Search for the cell housing the specified text and yield its [X, Y] center coordinate. 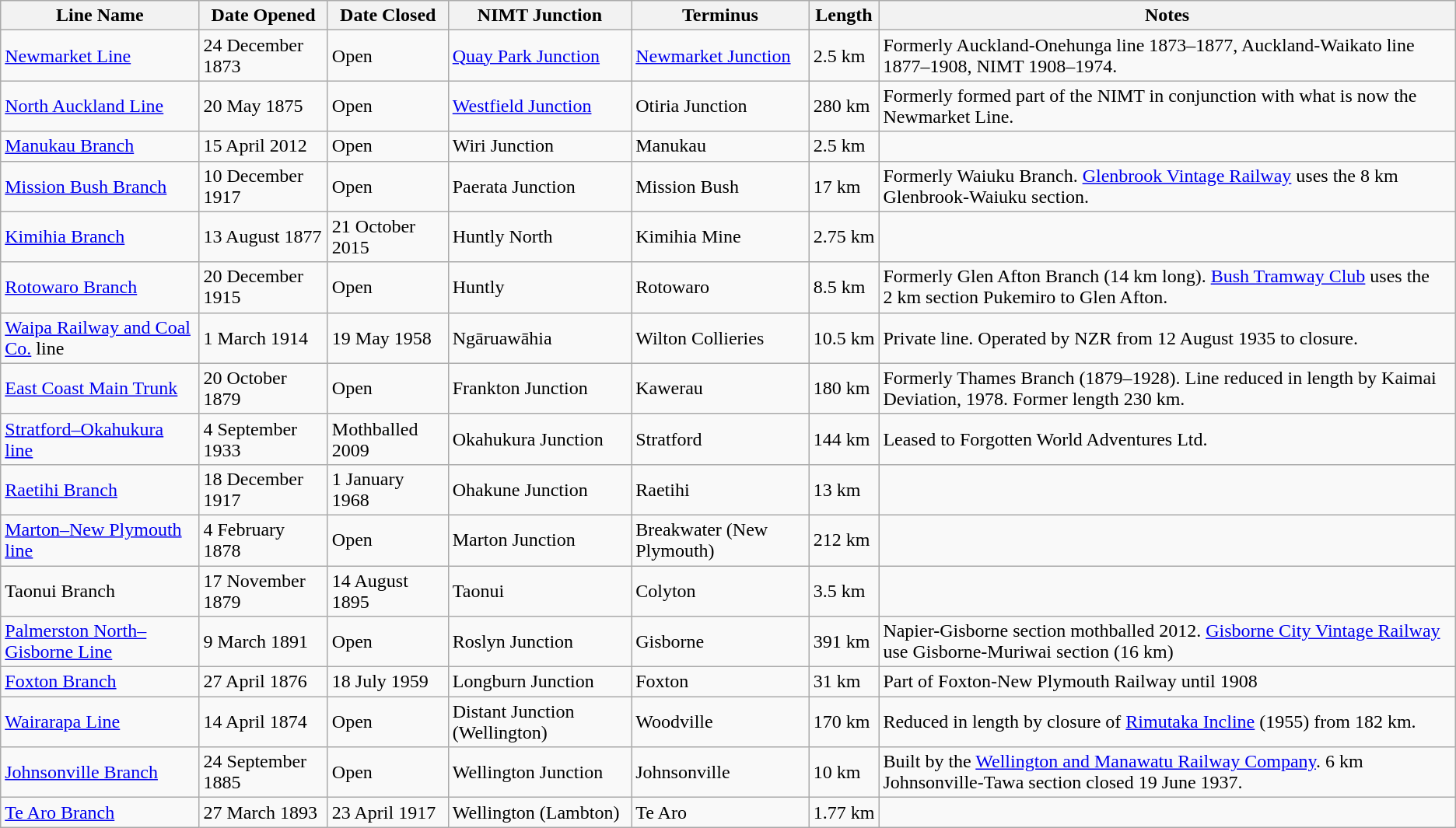
Wellington (Lambton) [540, 812]
31 km [844, 682]
2.75 km [844, 236]
Formerly Auckland-Onehunga line 1873–1877, Auckland-Waikato line 1877–1908, NIMT 1908–1974. [1167, 56]
Marton–New Plymouth line [100, 540]
Foxton [720, 682]
391 km [844, 642]
10 December 1917 [263, 187]
Reduced in length by closure of Rimutaka Incline (1955) from 182 km. [1167, 721]
Raetihi Branch [100, 490]
Formerly formed part of the NIMT in conjunction with what is now the Newmarket Line. [1167, 106]
27 April 1876 [263, 682]
Part of Foxton-New Plymouth Railway until 1908 [1167, 682]
17 km [844, 187]
4 February 1878 [263, 540]
Formerly Thames Branch (1879–1928). Line reduced in length by Kaimai Deviation, 1978. Former length 230 km. [1167, 389]
Leased to Forgotten World Adventures Ltd. [1167, 438]
Colyton [720, 591]
15 April 2012 [263, 146]
Napier-Gisborne section mothballed 2012. Gisborne City Vintage Railway use Gisborne-Muriwai section (16 km) [1167, 642]
Wairarapa Line [100, 721]
Te Aro [720, 812]
10.5 km [844, 337]
Okahukura Junction [540, 438]
Foxton Branch [100, 682]
Westfield Junction [540, 106]
10 km [844, 773]
Notes [1167, 16]
280 km [844, 106]
Gisborne [720, 642]
13 August 1877 [263, 236]
Manukau [720, 146]
8.5 km [844, 288]
Otiria Junction [720, 106]
NIMT Junction [540, 16]
Waipa Railway and Coal Co. line [100, 337]
Paerata Junction [540, 187]
24 December 1873 [263, 56]
Roslyn Junction [540, 642]
Line Name [100, 16]
Stratford–Okahukura line [100, 438]
Terminus [720, 16]
Newmarket Line [100, 56]
20 May 1875 [263, 106]
3.5 km [844, 591]
Wellington Junction [540, 773]
14 April 1874 [263, 721]
Johnsonville Branch [100, 773]
Te Aro Branch [100, 812]
Palmerston North–Gisborne Line [100, 642]
Distant Junction (Wellington) [540, 721]
1 March 1914 [263, 337]
Kimihia Branch [100, 236]
Taonui [540, 591]
Wilton Collieries [720, 337]
Raetihi [720, 490]
Built by the Wellington and Manawatu Railway Company. 6 km Johnsonville-Tawa section closed 19 June 1937. [1167, 773]
21 October 2015 [387, 236]
18 July 1959 [387, 682]
19 May 1958 [387, 337]
14 August 1895 [387, 591]
Stratford [720, 438]
27 March 1893 [263, 812]
Mission Bush Branch [100, 187]
Manukau Branch [100, 146]
170 km [844, 721]
Huntly North [540, 236]
Formerly Glen Afton Branch (14 km long). Bush Tramway Club uses the 2 km section Pukemiro to Glen Afton. [1167, 288]
Mothballed 2009 [387, 438]
Marton Junction [540, 540]
Private line. Operated by NZR from 12 August 1935 to closure. [1167, 337]
Newmarket Junction [720, 56]
18 December 1917 [263, 490]
North Auckland Line [100, 106]
Date Opened [263, 16]
Woodville [720, 721]
Longburn Junction [540, 682]
Ngāruawāhia [540, 337]
Date Closed [387, 16]
144 km [844, 438]
Wiri Junction [540, 146]
13 km [844, 490]
20 October 1879 [263, 389]
1 January 1968 [387, 490]
Frankton Junction [540, 389]
Breakwater (New Plymouth) [720, 540]
Rotowaro [720, 288]
1.77 km [844, 812]
Formerly Waiuku Branch. Glenbrook Vintage Railway uses the 8 km Glenbrook-Waiuku section. [1167, 187]
4 September 1933 [263, 438]
9 March 1891 [263, 642]
Ohakune Junction [540, 490]
24 September 1885 [263, 773]
Quay Park Junction [540, 56]
17 November 1879 [263, 591]
20 December 1915 [263, 288]
Huntly [540, 288]
Johnsonville [720, 773]
212 km [844, 540]
23 April 1917 [387, 812]
180 km [844, 389]
Kimihia Mine [720, 236]
Mission Bush [720, 187]
Length [844, 16]
Kawerau [720, 389]
East Coast Main Trunk [100, 389]
Taonui Branch [100, 591]
Rotowaro Branch [100, 288]
